Capture the cell that displays the provided text and extract its [x, y] central coordinate. 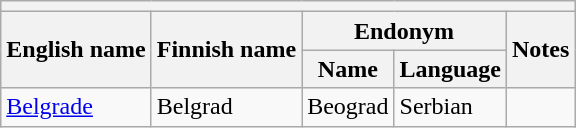
Endonym [404, 31]
Belgrade [76, 107]
Notes [540, 50]
Belgrad [226, 107]
English name [76, 50]
Finnish name [226, 50]
Serbian [450, 107]
Name [348, 69]
Beograd [348, 107]
Language [450, 69]
